Output the (x, y) coordinate of the center of the cell containing the given text.  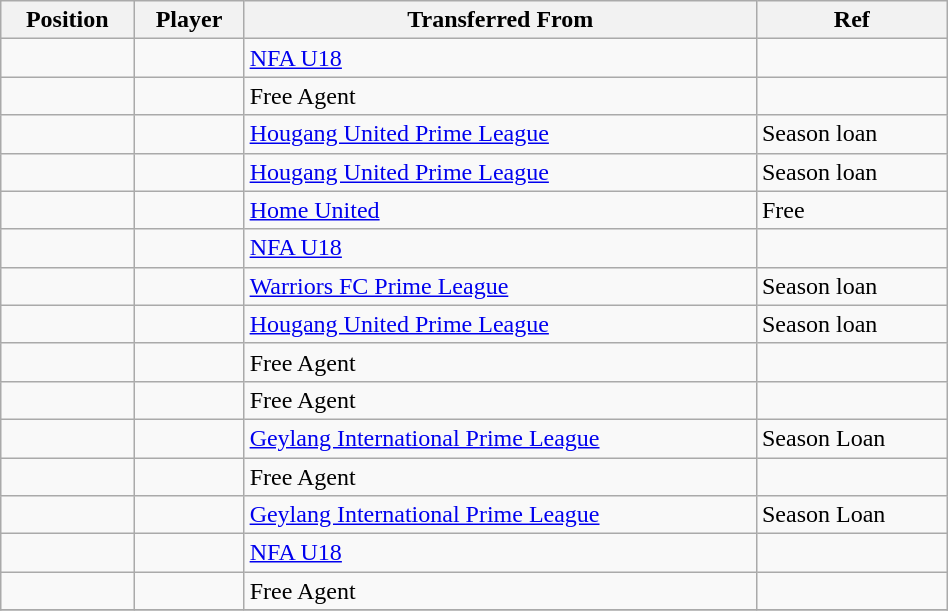
Home United (500, 210)
Free (852, 210)
Warriors FC Prime League (500, 286)
Player (189, 20)
Transferred From (500, 20)
Position (68, 20)
Ref (852, 20)
